Scan for the cell matching the given text and deliver its (x, y) coordinate at center. 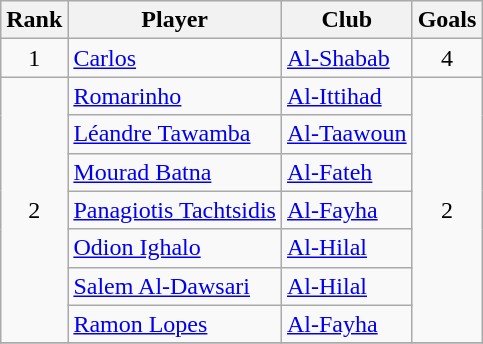
Al-Ittihad (346, 96)
Club (346, 20)
4 (447, 58)
Al-Fateh (346, 172)
Player (175, 20)
Al-Shabab (346, 58)
Al-Taawoun (346, 134)
Mourad Batna (175, 172)
Romarinho (175, 96)
Goals (447, 20)
1 (34, 58)
Léandre Tawamba (175, 134)
Ramon Lopes (175, 324)
Salem Al-Dawsari (175, 286)
Odion Ighalo (175, 248)
Rank (34, 20)
Panagiotis Tachtsidis (175, 210)
Carlos (175, 58)
